Search for the cell housing the specified text and yield its [x, y] center coordinate. 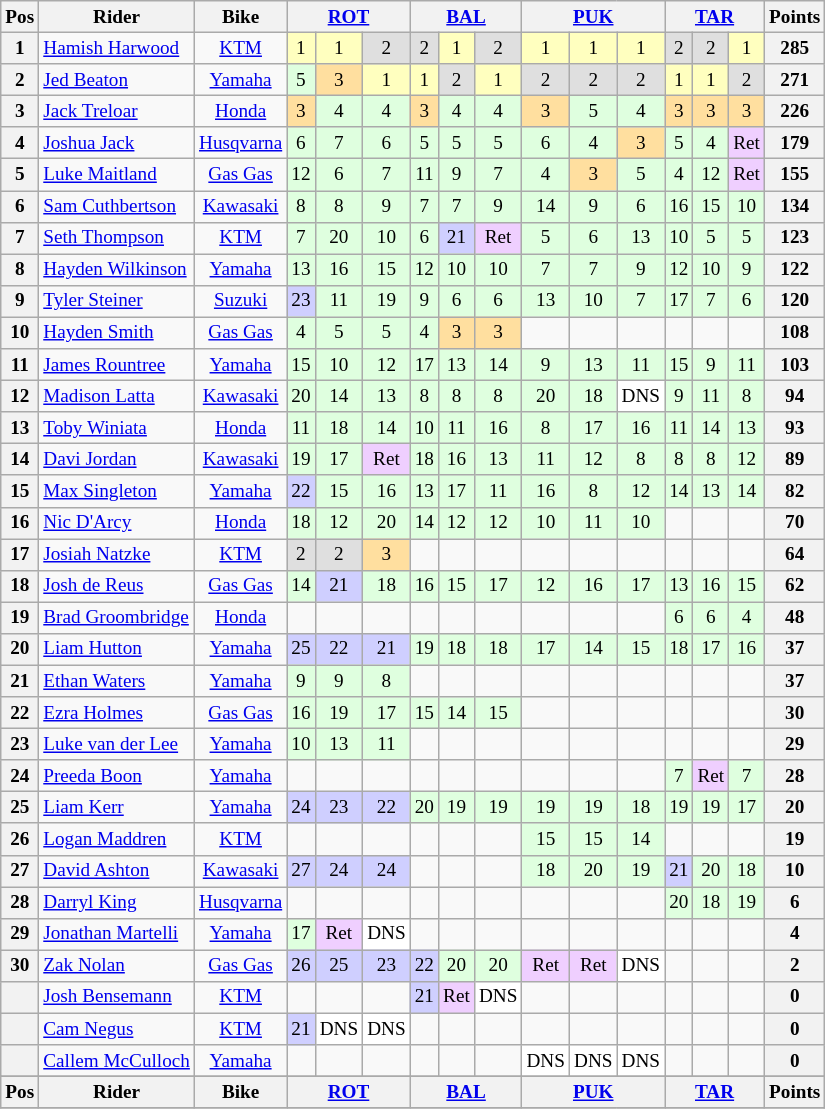
Madison Latta [117, 396]
Hayden Wilkinson [117, 270]
Josh Bensemann [117, 997]
108 [795, 333]
Ethan Waters [117, 681]
103 [795, 365]
285 [795, 48]
Brad Groombridge [117, 618]
123 [795, 238]
Davi Jordan [117, 460]
155 [795, 175]
62 [795, 586]
Liam Kerr [117, 808]
Jack Treloar [117, 111]
Logan Maddren [117, 839]
Tyler Steiner [117, 301]
82 [795, 491]
Nic D'Arcy [117, 523]
Hamish Harwood [117, 48]
226 [795, 111]
Luke van der Lee [117, 744]
David Ashton [117, 871]
120 [795, 301]
Liam Hutton [117, 649]
Zak Nolan [117, 966]
Ezra Holmes [117, 713]
Cam Negus [117, 1029]
Preeda Boon [117, 776]
Suzuki [240, 301]
70 [795, 523]
93 [795, 428]
Jed Beaton [117, 80]
Callem McCulloch [117, 1061]
89 [795, 460]
Josiah Natzke [117, 554]
94 [795, 396]
Joshua Jack [117, 143]
179 [795, 143]
Max Singleton [117, 491]
Darryl King [117, 902]
James Rountree [117, 365]
Sam Cuthbertson [117, 206]
Toby Winiata [117, 428]
Luke Maitland [117, 175]
Josh de Reus [117, 586]
122 [795, 270]
64 [795, 554]
48 [795, 618]
271 [795, 80]
134 [795, 206]
Hayden Smith [117, 333]
Jonathan Martelli [117, 934]
Seth Thompson [117, 238]
